Search for the cell housing the specified text and yield its (X, Y) center coordinate. 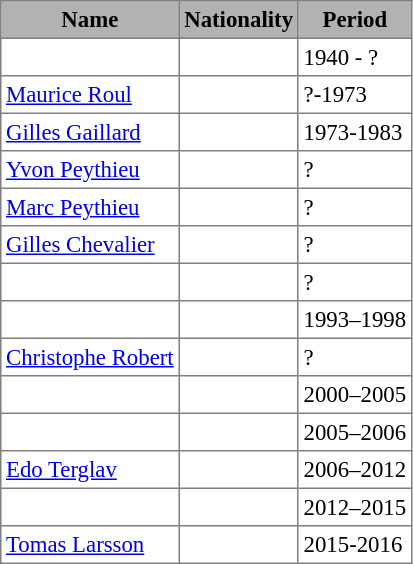
Gilles Gaillard (90, 132)
Tomas Larsson (90, 545)
2012–2015 (354, 507)
1973-1983 (354, 132)
?-1973 (354, 95)
Name (90, 20)
1940 - ? (354, 57)
Period (354, 20)
2005–2006 (354, 432)
Edo Terglav (90, 470)
Maurice Roul (90, 95)
Gilles Chevalier (90, 245)
Nationality (238, 20)
Yvon Peythieu (90, 170)
Marc Peythieu (90, 207)
1993–1998 (354, 320)
2015-2016 (354, 545)
2006–2012 (354, 470)
2000–2005 (354, 395)
Christophe Robert (90, 357)
